Capture the cell that displays the provided text and extract its [x, y] central coordinate. 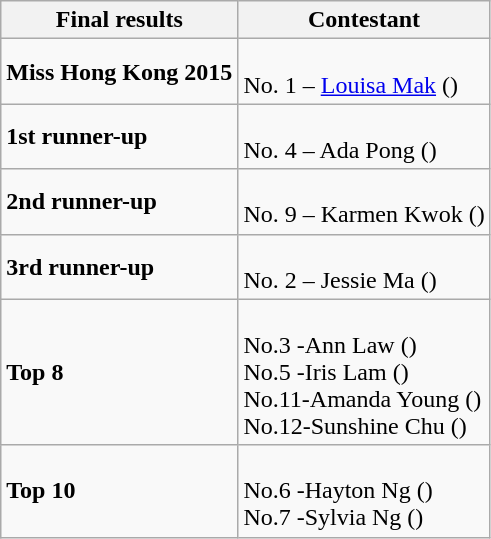
Miss Hong Kong 2015 [120, 72]
No. 1 – Louisa Mak () [364, 72]
No. 2 – Jessie Ma () [364, 266]
No. 9 – Karmen Kwok () [364, 202]
Contestant [364, 20]
Top 8 [120, 372]
Top 10 [120, 491]
Final results [120, 20]
No.3 -Ann Law ()No.5 -Iris Lam () No.11-Amanda Young ()No.12-Sunshine Chu () [364, 372]
3rd runner-up [120, 266]
No.6 -Hayton Ng ()No.7 -Sylvia Ng () [364, 491]
No. 4 – Ada Pong () [364, 136]
2nd runner-up [120, 202]
1st runner-up [120, 136]
